Extract the (x, y) coordinate from the center of the cell holding the provided text.  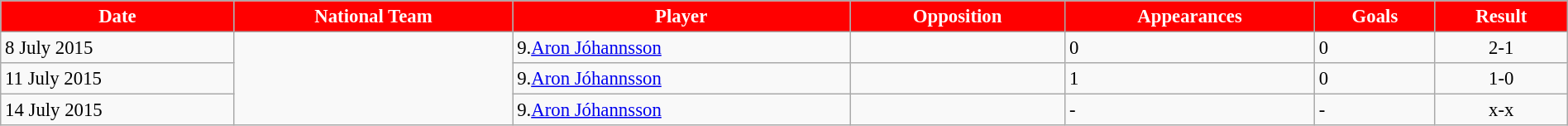
Date (117, 17)
11 July 2015 (117, 79)
Goals (1374, 17)
Appearances (1190, 17)
Result (1501, 17)
Player (681, 17)
1 (1190, 79)
2-1 (1501, 48)
National Team (374, 17)
14 July 2015 (117, 110)
Opposition (958, 17)
8 July 2015 (117, 48)
x-x (1501, 110)
1-0 (1501, 79)
